From the cell containing the given text, extract its center point as (X, Y) coordinate. 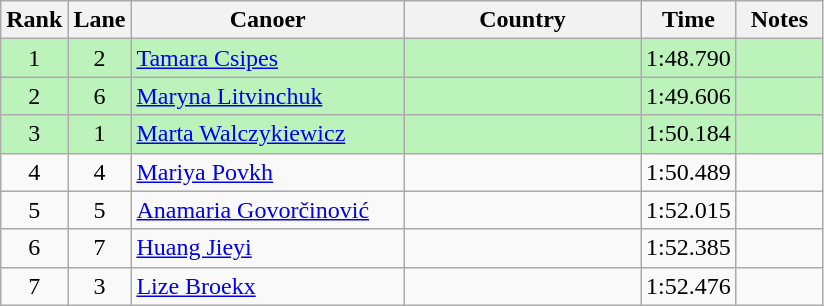
Lize Broekx (268, 286)
1:48.790 (689, 58)
1:52.015 (689, 210)
Maryna Litvinchuk (268, 96)
1:52.476 (689, 286)
Lane (100, 20)
1:50.184 (689, 134)
1:49.606 (689, 96)
Mariya Povkh (268, 172)
Notes (779, 20)
Anamaria Govorčinović (268, 210)
1:50.489 (689, 172)
Tamara Csipes (268, 58)
Country (522, 20)
Rank (34, 20)
Marta Walczykiewicz (268, 134)
Canoer (268, 20)
1:52.385 (689, 248)
Huang Jieyi (268, 248)
Time (689, 20)
